Pinpoint the cell where the given text exists, returning its (x, y) midpoint coordinate. 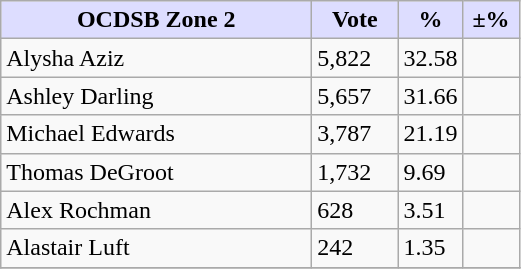
5,657 (355, 96)
1.35 (430, 248)
Alysha Aziz (156, 58)
Alex Rochman (156, 210)
1,732 (355, 172)
Thomas DeGroot (156, 172)
21.19 (430, 134)
3,787 (355, 134)
242 (355, 248)
9.69 (430, 172)
5,822 (355, 58)
Vote (355, 20)
Michael Edwards (156, 134)
% (430, 20)
Alastair Luft (156, 248)
3.51 (430, 210)
31.66 (430, 96)
628 (355, 210)
Ashley Darling (156, 96)
OCDSB Zone 2 (156, 20)
32.58 (430, 58)
±% (491, 20)
